Determine the (X, Y) coordinate at the center of the cell enclosing the given text.  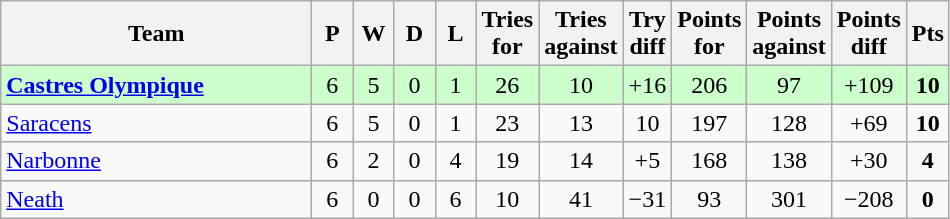
Pts (928, 34)
+16 (648, 85)
197 (710, 123)
Try diff (648, 34)
23 (508, 123)
97 (789, 85)
+69 (868, 123)
206 (710, 85)
D (414, 34)
19 (508, 161)
41 (581, 199)
301 (789, 199)
−208 (868, 199)
+5 (648, 161)
−31 (648, 199)
Narbonne (156, 161)
Points diff (868, 34)
Neath (156, 199)
Tries against (581, 34)
W (374, 34)
Points for (710, 34)
138 (789, 161)
2 (374, 161)
Points against (789, 34)
93 (710, 199)
+109 (868, 85)
14 (581, 161)
L (456, 34)
13 (581, 123)
128 (789, 123)
168 (710, 161)
Tries for (508, 34)
Castres Olympique (156, 85)
Team (156, 34)
P (332, 34)
26 (508, 85)
Saracens (156, 123)
+30 (868, 161)
